From the cell containing the given text, extract its center point as [X, Y] coordinate. 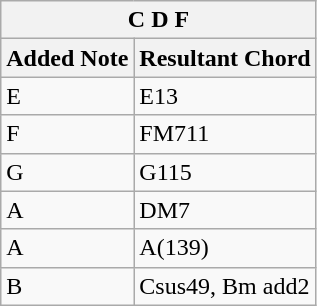
F [68, 134]
Resultant Chord [225, 58]
B [68, 286]
C D F [158, 20]
E13 [225, 96]
A(139) [225, 248]
E [68, 96]
G [68, 172]
G115 [225, 172]
DM7 [225, 210]
Added Note [68, 58]
FM711 [225, 134]
Csus49, Bm add2 [225, 286]
